Determine the (x, y) coordinate at the center of the cell enclosing the given text.  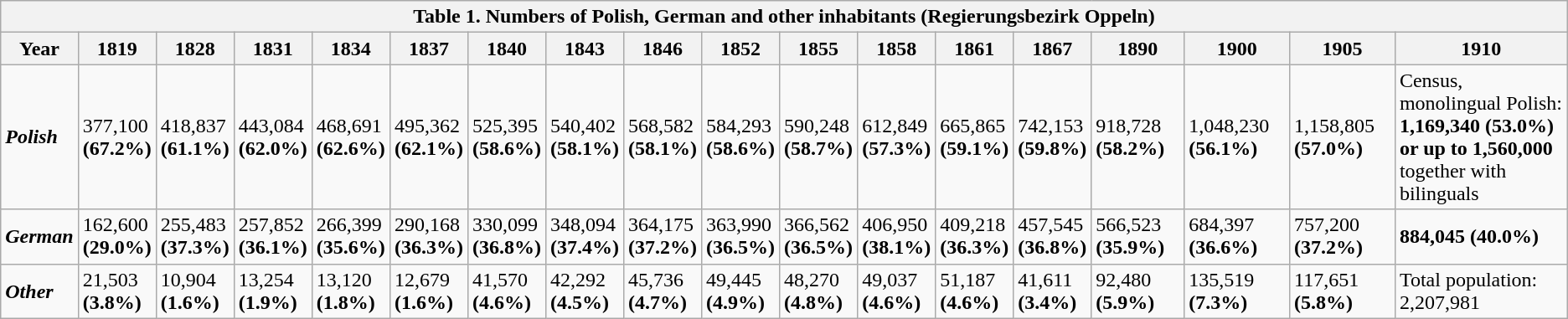
884,045 (40.0%) (1481, 236)
366,562(36.5%) (819, 236)
590,248(58.7%) (819, 137)
418,837(61.1%) (194, 137)
540,402(58.1%) (585, 137)
45,736(4.7%) (662, 291)
330,099(36.8%) (506, 236)
1,048,230 (56.1%) (1237, 137)
1819 (117, 49)
13,120(1.8%) (350, 291)
742,153(59.8%) (1052, 137)
406,950(38.1%) (896, 236)
584,293(58.6%) (740, 137)
1834 (350, 49)
495,362(62.1%) (429, 137)
12,679(1.6%) (429, 291)
49,445(4.9%) (740, 291)
612,849(57.3%) (896, 137)
1910 (1481, 49)
Other (39, 291)
684,397 (36.6%) (1237, 236)
13,254(1.9%) (273, 291)
Table 1. Numbers of Polish, German and other inhabitants (Regierungsbezirk Oppeln) (784, 17)
1861 (975, 49)
1905 (1343, 49)
363,990(36.5%) (740, 236)
409,218(36.3%) (975, 236)
1828 (194, 49)
468,691(62.6%) (350, 137)
348,094(37.4%) (585, 236)
21,503(3.8%) (117, 291)
1846 (662, 49)
41,570(4.6%) (506, 291)
Total population: 2,207,981 (1481, 291)
Polish (39, 137)
1890 (1137, 49)
443,084(62.0%) (273, 137)
568,582(58.1%) (662, 137)
266,399(35.6%) (350, 236)
1855 (819, 49)
49,037(4.6%) (896, 291)
377,100(67.2%) (117, 137)
1900 (1237, 49)
1852 (740, 49)
162,600(29.0%) (117, 236)
364,175(37.2%) (662, 236)
Year (39, 49)
117,651(5.8%) (1343, 291)
918,728 (58.2%) (1137, 137)
290,168(36.3%) (429, 236)
1840 (506, 49)
1831 (273, 49)
42,292(4.5%) (585, 291)
1867 (1052, 49)
41,611(3.4%) (1052, 291)
457,545(36.8%) (1052, 236)
566,523 (35.9%) (1137, 236)
257,852(36.1%) (273, 236)
1837 (429, 49)
255,483(37.3%) (194, 236)
135,519(7.3%) (1237, 291)
1,158,805 (57.0%) (1343, 137)
665,865(59.1%) (975, 137)
1843 (585, 49)
1858 (896, 49)
51,187(4.6%) (975, 291)
757,200 (37.2%) (1343, 236)
525,395(58.6%) (506, 137)
Census, monolingual Polish: 1,169,340 (53.0%)or up to 1,560,000 together with bilinguals (1481, 137)
48,270(4.8%) (819, 291)
10,904(1.6%) (194, 291)
German (39, 236)
92,480(5.9%) (1137, 291)
